Output the (X, Y) coordinate of the center of the cell containing the given text.  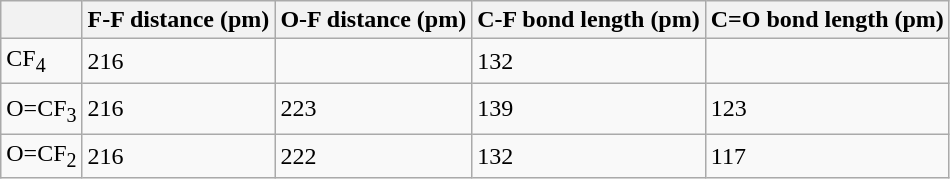
CF4 (42, 61)
F-F distance (pm) (178, 20)
139 (589, 108)
223 (374, 108)
O-F distance (pm) (374, 20)
C=O bond length (pm) (827, 20)
C-F bond length (pm) (589, 20)
O=CF3 (42, 108)
222 (374, 156)
117 (827, 156)
123 (827, 108)
O=CF2 (42, 156)
